Find where the given text appears and provide that cell's center as (x, y) coordinate. 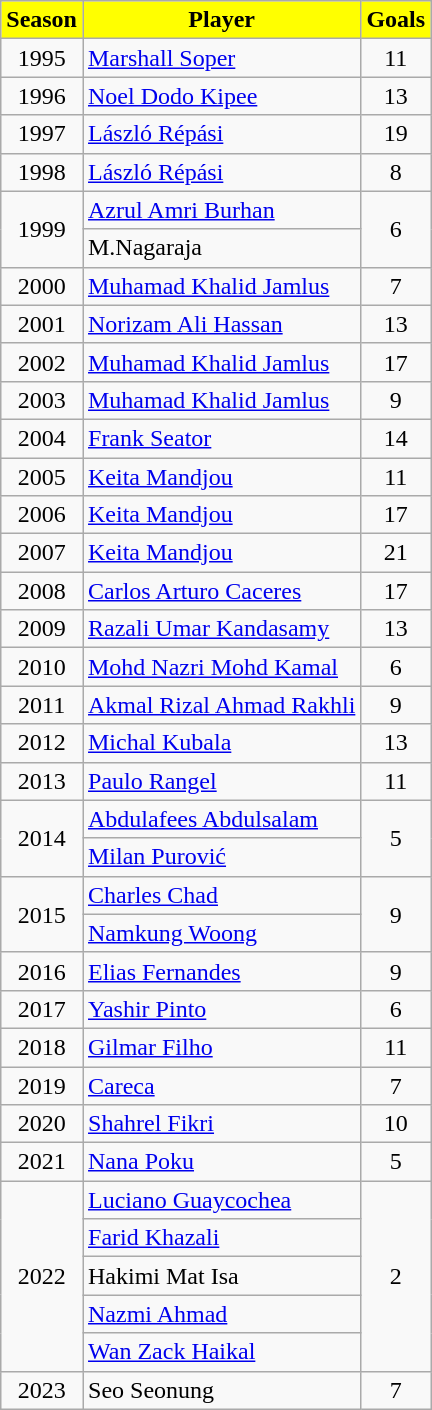
2019 (42, 1085)
2008 (42, 591)
1995 (42, 58)
2000 (42, 286)
Seo Seonung (221, 1390)
M.Nagaraja (221, 248)
2017 (42, 1009)
1996 (42, 96)
Azrul Amri Burhan (221, 210)
2013 (42, 781)
1998 (42, 172)
19 (396, 134)
Yashir Pinto (221, 1009)
2020 (42, 1124)
Player (221, 20)
Luciano Guaycochea (221, 1200)
Marshall Soper (221, 58)
Abdulafees Abdulsalam (221, 819)
1999 (42, 229)
Paulo Rangel (221, 781)
2007 (42, 553)
Goals (396, 20)
Akmal Rizal Ahmad Rakhli (221, 705)
2001 (42, 324)
2006 (42, 515)
Hakimi Mat Isa (221, 1276)
Milan Purović (221, 857)
2014 (42, 838)
1997 (42, 134)
Shahrel Fikri (221, 1124)
2011 (42, 705)
2003 (42, 400)
Elias Fernandes (221, 971)
14 (396, 438)
8 (396, 172)
Michal Kubala (221, 743)
2 (396, 1276)
2015 (42, 914)
Razali Umar Kandasamy (221, 629)
Gilmar Filho (221, 1047)
2005 (42, 477)
2018 (42, 1047)
Wan Zack Haikal (221, 1352)
2010 (42, 667)
Season (42, 20)
Charles Chad (221, 895)
Nazmi Ahmad (221, 1314)
2004 (42, 438)
Norizam Ali Hassan (221, 324)
2012 (42, 743)
2021 (42, 1162)
Mohd Nazri Mohd Kamal (221, 667)
2002 (42, 362)
Careca (221, 1085)
Nana Poku (221, 1162)
Noel Dodo Kipee (221, 96)
Frank Seator (221, 438)
Carlos Arturo Caceres (221, 591)
2009 (42, 629)
Namkung Woong (221, 933)
10 (396, 1124)
21 (396, 553)
2023 (42, 1390)
Farid Khazali (221, 1238)
2016 (42, 971)
2022 (42, 1276)
